From the cell containing the given text, extract its center point as (X, Y) coordinate. 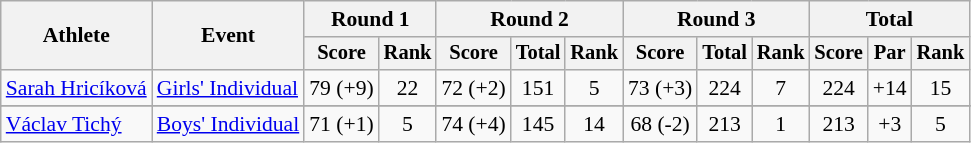
72 (+2) (473, 88)
Václav Tichý (76, 124)
Round 2 (530, 19)
74 (+4) (473, 124)
73 (+3) (660, 88)
+14 (890, 88)
14 (594, 124)
Round 3 (716, 19)
15 (941, 88)
Event (228, 36)
+3 (890, 124)
68 (-2) (660, 124)
Par (890, 54)
Athlete (76, 36)
71 (+1) (341, 124)
151 (538, 88)
Girls' Individual (228, 88)
Round 1 (370, 19)
Sarah Hricíková (76, 88)
145 (538, 124)
7 (781, 88)
1 (781, 124)
22 (408, 88)
79 (+9) (341, 88)
Boys' Individual (228, 124)
